Identify which cell holds the provided text, then report its (x, y) central coordinate. 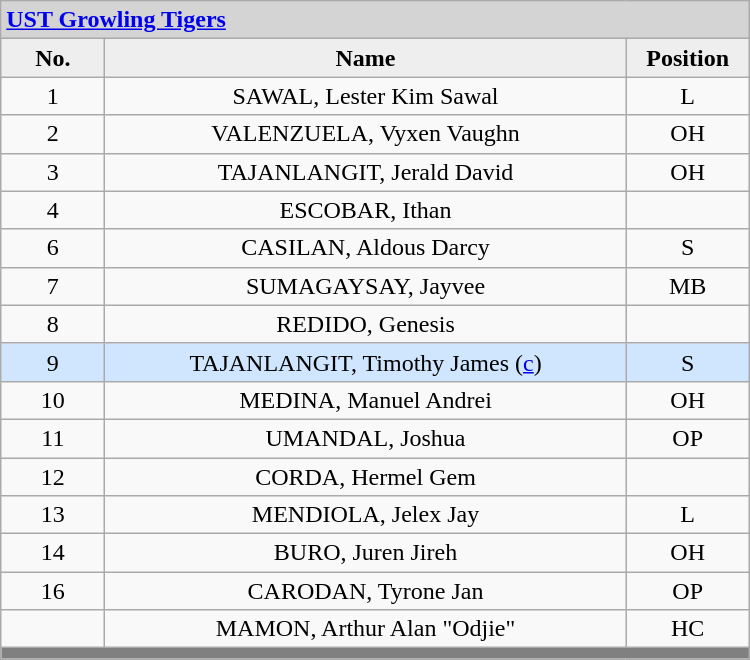
9 (53, 362)
MAMON, Arthur Alan "Odjie" (366, 629)
MENDIOLA, Jelex Jay (366, 515)
7 (53, 286)
CORDA, Hermel Gem (366, 477)
UST Growling Tigers (375, 20)
HC (688, 629)
CARODAN, Tyrone Jan (366, 591)
TAJANLANGIT, Jerald David (366, 172)
MEDINA, Manuel Andrei (366, 400)
6 (53, 248)
SAWAL, Lester Kim Sawal (366, 96)
Position (688, 58)
8 (53, 324)
ESCOBAR, Ithan (366, 210)
13 (53, 515)
16 (53, 591)
3 (53, 172)
CASILAN, Aldous Darcy (366, 248)
12 (53, 477)
Name (366, 58)
10 (53, 400)
SUMAGAYSAY, Jayvee (366, 286)
11 (53, 438)
REDIDO, Genesis (366, 324)
MB (688, 286)
1 (53, 96)
BURO, Juren Jireh (366, 553)
14 (53, 553)
VALENZUELA, Vyxen Vaughn (366, 134)
2 (53, 134)
TAJANLANGIT, Timothy James (c) (366, 362)
UMANDAL, Joshua (366, 438)
4 (53, 210)
No. (53, 58)
